Search for the cell housing the specified text and yield its (x, y) center coordinate. 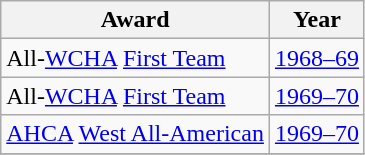
1968–69 (316, 58)
Year (316, 20)
Award (136, 20)
AHCA West All-American (136, 134)
